Detect which cell encompasses the target text, then output its (x, y) center coordinate. 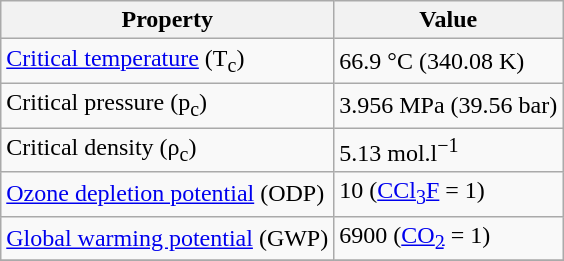
66.9 °C (340.08 K) (448, 61)
6900 (CO2 = 1) (448, 238)
Property (168, 20)
Critical pressure (pc) (168, 105)
Value (448, 20)
Global warming potential (GWP) (168, 238)
10 (CCl3F = 1) (448, 194)
5.13 mol.l−1 (448, 150)
Ozone depletion potential (ODP) (168, 194)
3.956 MPa (39.56 bar) (448, 105)
Critical temperature (Tc) (168, 61)
Critical density (ρc) (168, 150)
